Search for the cell housing the specified text and yield its [x, y] center coordinate. 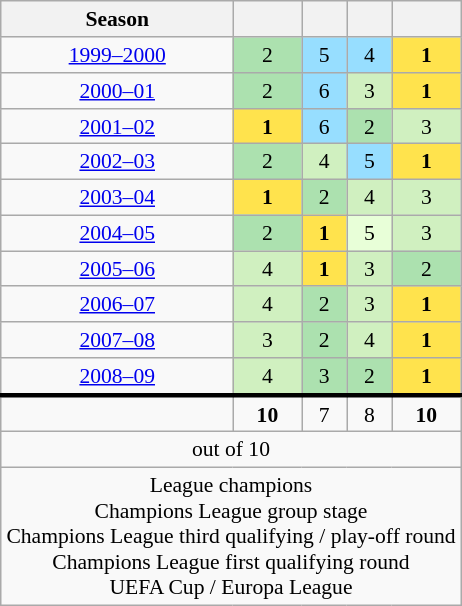
8 [370, 414]
7 [324, 414]
2005–06 [117, 269]
2003–04 [117, 197]
2002–03 [117, 162]
Season [117, 19]
1999–2000 [117, 55]
2001–02 [117, 126]
2006–07 [117, 304]
2000–01 [117, 91]
out of 10 [230, 450]
2007–08 [117, 340]
2008–09 [117, 376]
2004–05 [117, 233]
